Return the [x, y] coordinate for the center point of the cell that contains the specified text.  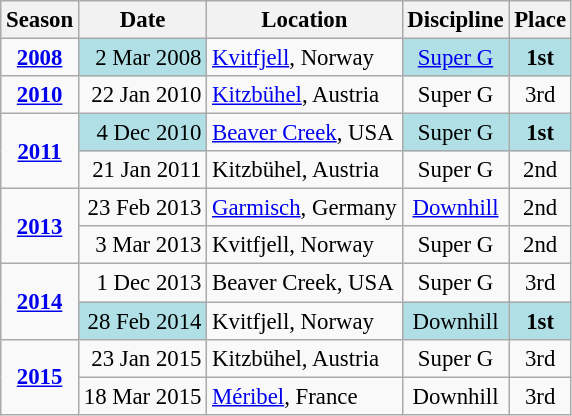
4 Dec 2010 [142, 133]
Place [540, 20]
18 Mar 2015 [142, 396]
Location [304, 20]
Date [142, 20]
2014 [40, 302]
3 Mar 2013 [142, 245]
1 Dec 2013 [142, 283]
2013 [40, 226]
22 Jan 2010 [142, 95]
28 Feb 2014 [142, 321]
21 Jan 2011 [142, 170]
Discipline [456, 20]
2010 [40, 95]
2015 [40, 376]
Méribel, France [304, 396]
2008 [40, 58]
23 Jan 2015 [142, 358]
2 Mar 2008 [142, 58]
Season [40, 20]
2011 [40, 152]
23 Feb 2013 [142, 208]
Garmisch, Germany [304, 208]
